Determine the (x, y) coordinate at the center of the cell enclosing the given text.  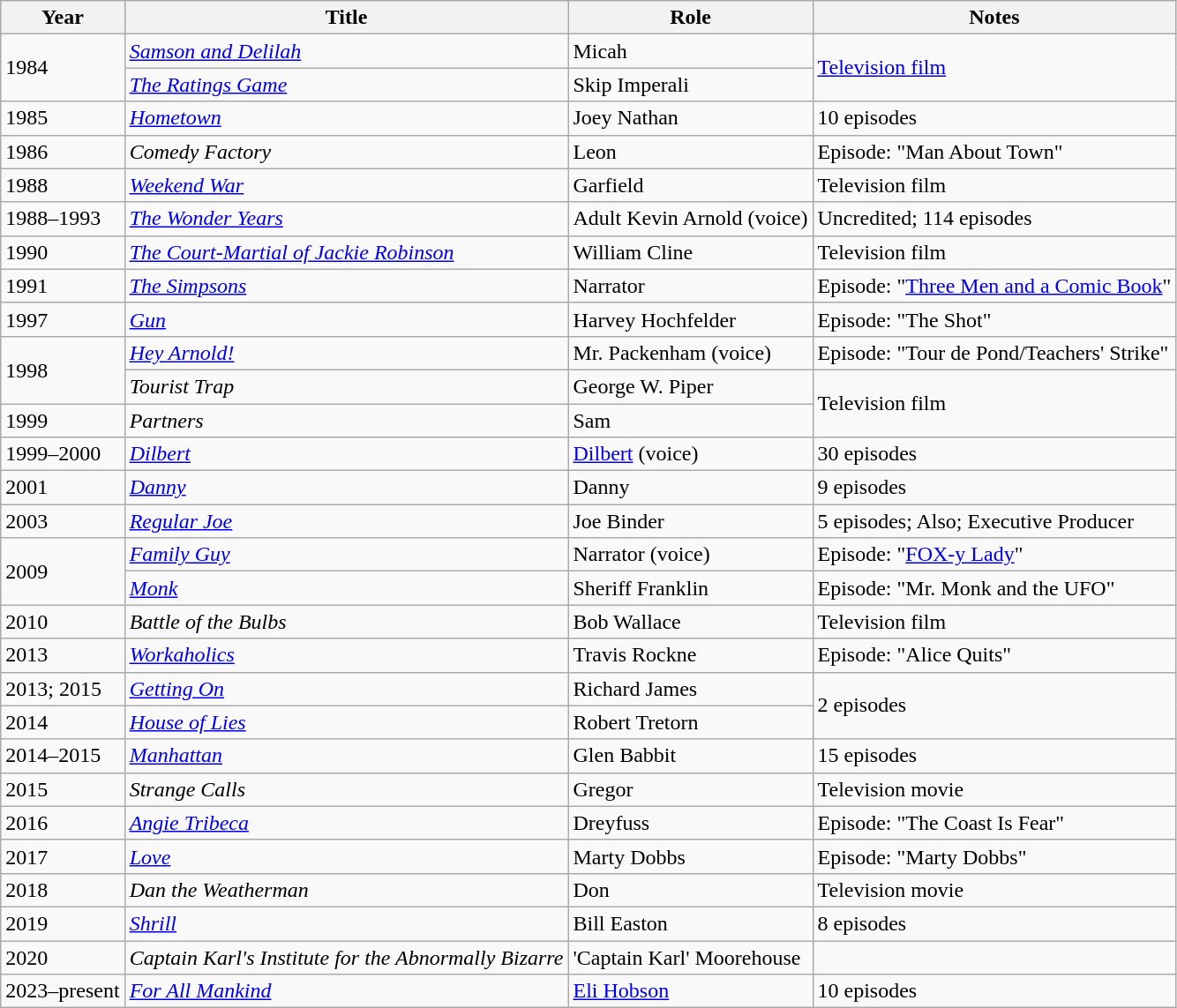
Episode: "The Coast Is Fear" (994, 823)
Harvey Hochfelder (690, 319)
Garfield (690, 185)
1991 (63, 286)
1998 (63, 370)
2016 (63, 823)
Captain Karl's Institute for the Abnormally Bizarre (346, 957)
1988 (63, 185)
Weekend War (346, 185)
The Ratings Game (346, 85)
Tourist Trap (346, 386)
The Court-Martial of Jackie Robinson (346, 252)
2018 (63, 890)
Workaholics (346, 655)
Marty Dobbs (690, 856)
Strange Calls (346, 789)
The Simpsons (346, 286)
9 episodes (994, 488)
2019 (63, 923)
Monk (346, 588)
2023–present (63, 991)
Episode: "FOX-y Lady" (994, 555)
8 episodes (994, 923)
1985 (63, 118)
Sheriff Franklin (690, 588)
2001 (63, 488)
Episode: "Man About Town" (994, 152)
House of Lies (346, 722)
Family Guy (346, 555)
30 episodes (994, 454)
Gun (346, 319)
Uncredited; 114 episodes (994, 219)
Narrator (voice) (690, 555)
2020 (63, 957)
Richard James (690, 689)
1984 (63, 68)
2013; 2015 (63, 689)
2017 (63, 856)
5 episodes; Also; Executive Producer (994, 521)
1986 (63, 152)
2 episodes (994, 706)
Eli Hobson (690, 991)
2014–2015 (63, 756)
For All Mankind (346, 991)
Leon (690, 152)
Getting On (346, 689)
Hometown (346, 118)
Dreyfuss (690, 823)
Joey Nathan (690, 118)
Episode: "Tour de Pond/Teachers' Strike" (994, 353)
Bill Easton (690, 923)
Don (690, 890)
Bob Wallace (690, 622)
Title (346, 18)
2015 (63, 789)
2009 (63, 571)
'Captain Karl' Moorehouse (690, 957)
Battle of the Bulbs (346, 622)
Robert Tretorn (690, 722)
15 episodes (994, 756)
2010 (63, 622)
Sam (690, 421)
Adult Kevin Arnold (voice) (690, 219)
2003 (63, 521)
Regular Joe (346, 521)
Notes (994, 18)
The Wonder Years (346, 219)
Micah (690, 51)
Mr. Packenham (voice) (690, 353)
Skip Imperali (690, 85)
Comedy Factory (346, 152)
Joe Binder (690, 521)
1997 (63, 319)
George W. Piper (690, 386)
1990 (63, 252)
1999 (63, 421)
1988–1993 (63, 219)
Manhattan (346, 756)
Gregor (690, 789)
Partners (346, 421)
Love (346, 856)
Episode: "The Shot" (994, 319)
Shrill (346, 923)
2013 (63, 655)
Episode: "Mr. Monk and the UFO" (994, 588)
Episode: "Marty Dobbs" (994, 856)
Samson and Delilah (346, 51)
Episode: "Three Men and a Comic Book" (994, 286)
2014 (63, 722)
Travis Rockne (690, 655)
William Cline (690, 252)
Narrator (690, 286)
1999–2000 (63, 454)
Angie Tribeca (346, 823)
Dilbert (346, 454)
Dilbert (voice) (690, 454)
Glen Babbit (690, 756)
Role (690, 18)
Episode: "Alice Quits" (994, 655)
Hey Arnold! (346, 353)
Year (63, 18)
Dan the Weatherman (346, 890)
